Pinpoint the cell where the given text exists, returning its [X, Y] midpoint coordinate. 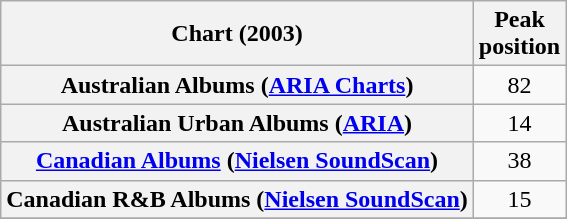
38 [519, 161]
15 [519, 199]
Chart (2003) [238, 34]
14 [519, 123]
Australian Albums (ARIA Charts) [238, 85]
Australian Urban Albums (ARIA) [238, 123]
Peakposition [519, 34]
Canadian Albums (Nielsen SoundScan) [238, 161]
82 [519, 85]
Canadian R&B Albums (Nielsen SoundScan) [238, 199]
